Identify which cell holds the provided text, then report its [X, Y] central coordinate. 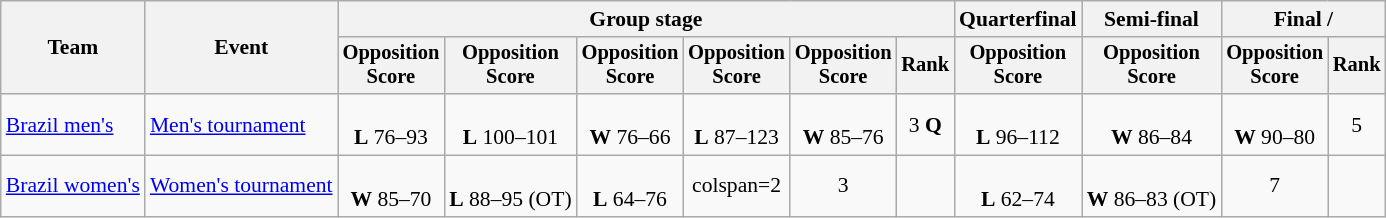
Brazil women's [73, 186]
L 96–112 [1018, 124]
W 85–70 [392, 186]
Group stage [646, 19]
Women's tournament [242, 186]
Brazil men's [73, 124]
Semi-final [1152, 19]
L 100–101 [510, 124]
colspan=2 [736, 186]
L 76–93 [392, 124]
Quarterfinal [1018, 19]
3 [844, 186]
W 90–80 [1274, 124]
7 [1274, 186]
W 86–84 [1152, 124]
Team [73, 48]
W 76–66 [630, 124]
3 Q [925, 124]
Final / [1303, 19]
L 62–74 [1018, 186]
W 85–76 [844, 124]
Event [242, 48]
Men's tournament [242, 124]
L 64–76 [630, 186]
5 [1357, 124]
W 86–83 (OT) [1152, 186]
L 88–95 (OT) [510, 186]
L 87–123 [736, 124]
